Identify which cell holds the provided text, then report its (X, Y) central coordinate. 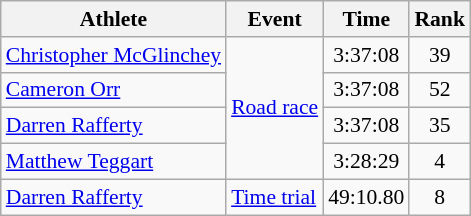
39 (440, 55)
Road race (274, 108)
Event (274, 19)
3:28:29 (366, 162)
35 (440, 126)
Rank (440, 19)
Athlete (114, 19)
4 (440, 162)
Time trial (274, 197)
52 (440, 90)
8 (440, 197)
Christopher McGlinchey (114, 55)
49:10.80 (366, 197)
Cameron Orr (114, 90)
Time (366, 19)
Matthew Teggart (114, 162)
